Scan for the cell matching the given text and deliver its [X, Y] coordinate at center. 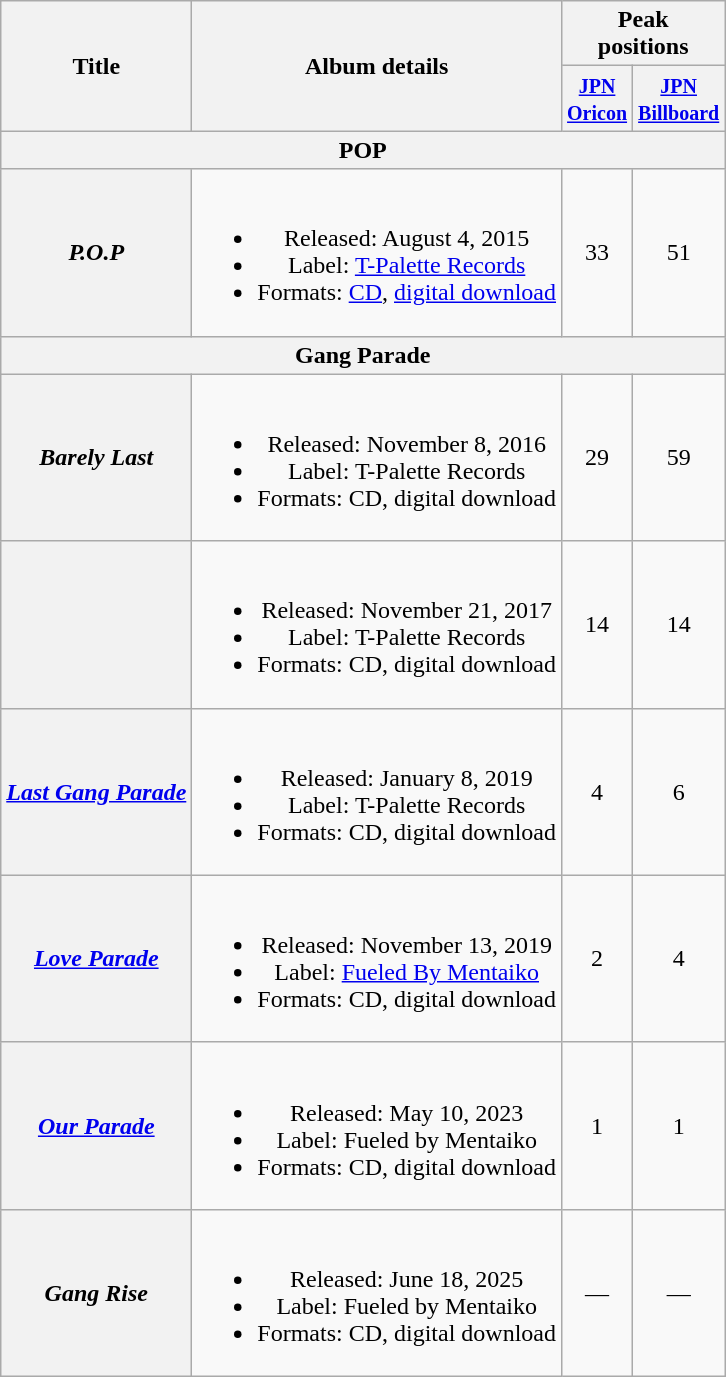
Released: November 13, 2019Label: Fueled By MentaikoFormats: CD, digital download [377, 958]
Barely Last [96, 458]
Released: May 10, 2023Label: Fueled by MentaikoFormats: CD, digital download [377, 1126]
Love Parade [96, 958]
6 [679, 792]
33 [598, 252]
51 [679, 252]
2 [598, 958]
Peakpositions [644, 34]
Title [96, 66]
JPNBillboard [679, 98]
Released: January 8, 2019Label: T-Palette RecordsFormats: CD, digital download [377, 792]
Gang Parade [363, 355]
59 [679, 458]
Released: June 18, 2025Label: Fueled by MentaikoFormats: CD, digital download [377, 1292]
POP [363, 150]
JPNOricon [598, 98]
P.O.P [96, 252]
Gang Rise [96, 1292]
Released: November 21, 2017Label: T-Palette RecordsFormats: CD, digital download [377, 624]
Last Gang Parade [96, 792]
Our Parade [96, 1126]
Released: November 8, 2016Label: T-Palette RecordsFormats: CD, digital download [377, 458]
29 [598, 458]
Album details [377, 66]
Released: August 4, 2015Label: T-Palette RecordsFormats: CD, digital download [377, 252]
